From the cell containing the given text, extract its center point as [x, y] coordinate. 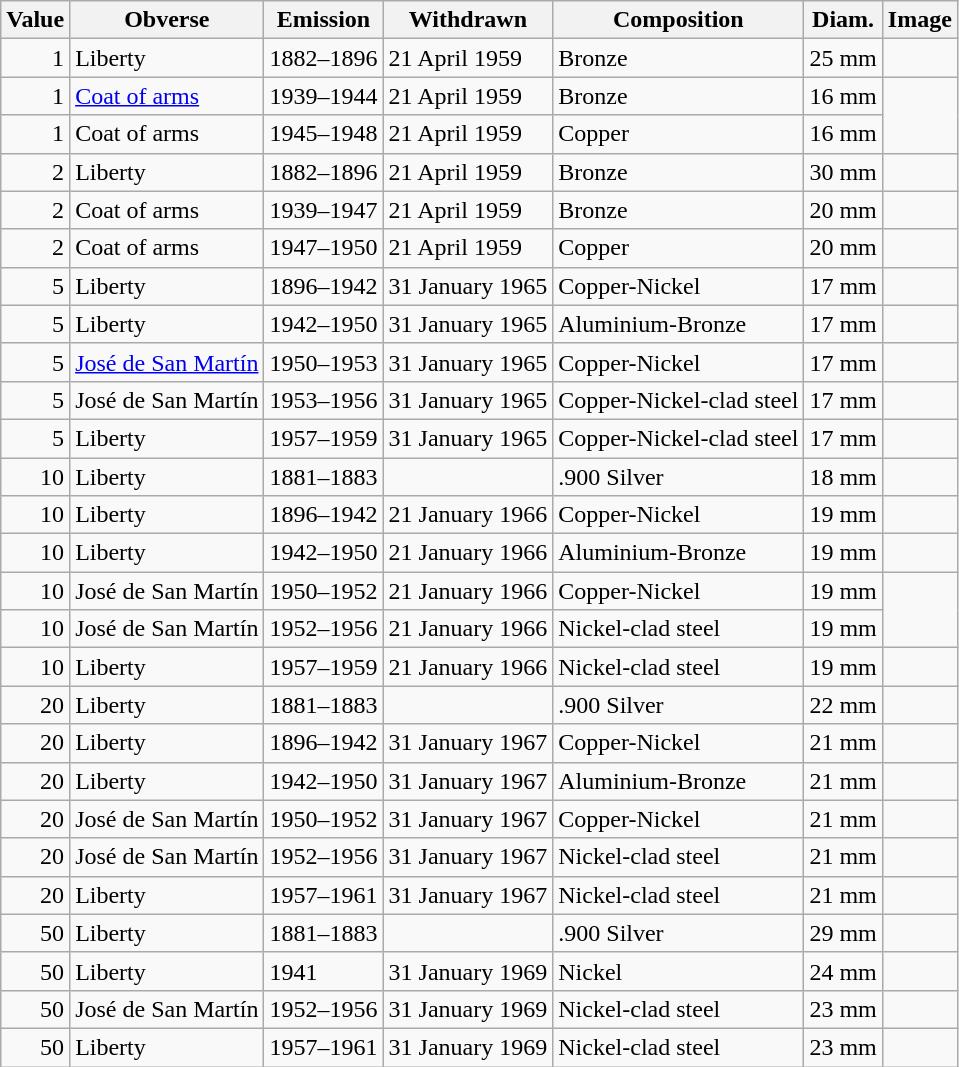
Composition [678, 20]
29 mm [843, 933]
Emission [324, 20]
Withdrawn [468, 20]
Diam. [843, 20]
Image [920, 20]
22 mm [843, 705]
Obverse [167, 20]
Value [36, 20]
1947–1950 [324, 248]
1941 [324, 971]
18 mm [843, 477]
30 mm [843, 172]
24 mm [843, 971]
1950–1953 [324, 362]
Nickel [678, 971]
1939–1944 [324, 96]
25 mm [843, 58]
1953–1956 [324, 400]
1945–1948 [324, 134]
1939–1947 [324, 210]
